Extract the (X, Y) coordinate from the center of the cell holding the provided text.  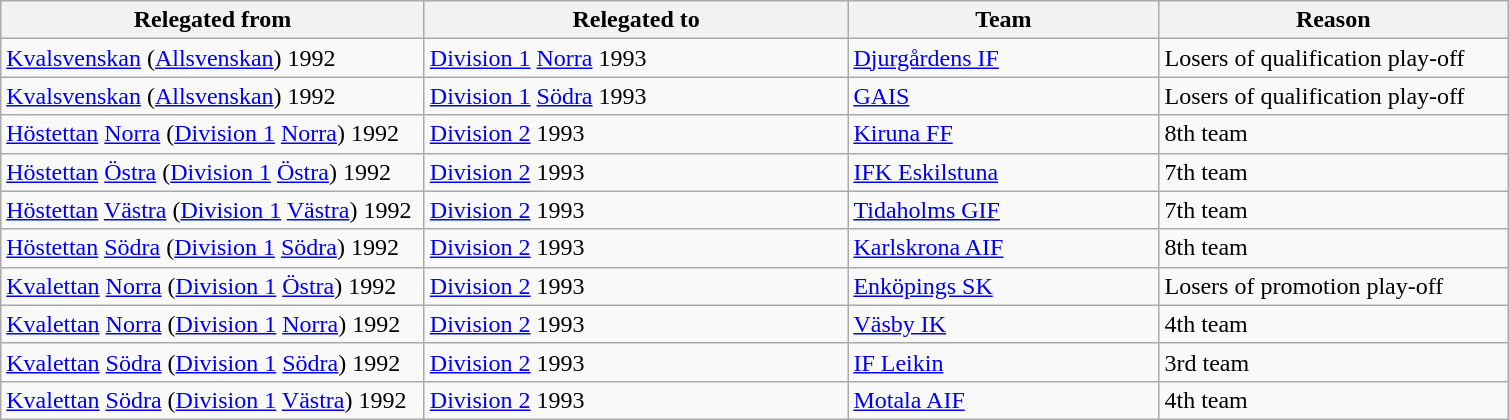
Höstettan Södra (Division 1 Södra) 1992 (213, 248)
Division 1 Södra 1993 (636, 96)
IF Leikin (1004, 362)
Kvalettan Norra (Division 1 Östra) 1992 (213, 286)
Tidaholms GIF (1004, 210)
Höstettan Västra (Division 1 Västra) 1992 (213, 210)
Relegated to (636, 20)
Enköpings SK (1004, 286)
GAIS (1004, 96)
Djurgårdens IF (1004, 58)
Losers of promotion play-off (1334, 286)
Kvalettan Norra (Division 1 Norra) 1992 (213, 324)
Kvalettan Södra (Division 1 Södra) 1992 (213, 362)
Team (1004, 20)
Väsby IK (1004, 324)
Höstettan Östra (Division 1 Östra) 1992 (213, 172)
IFK Eskilstuna (1004, 172)
3rd team (1334, 362)
Division 1 Norra 1993 (636, 58)
Reason (1334, 20)
Höstettan Norra (Division 1 Norra) 1992 (213, 134)
Relegated from (213, 20)
Kvalettan Södra (Division 1 Västra) 1992 (213, 400)
Kiruna FF (1004, 134)
Motala AIF (1004, 400)
Karlskrona AIF (1004, 248)
